From the cell containing the given text, extract its center point as (x, y) coordinate. 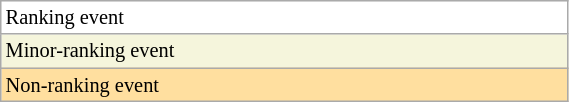
Ranking event (284, 17)
Non-ranking event (284, 85)
Minor-ranking event (284, 51)
